Pinpoint the cell where the given text exists, returning its [x, y] midpoint coordinate. 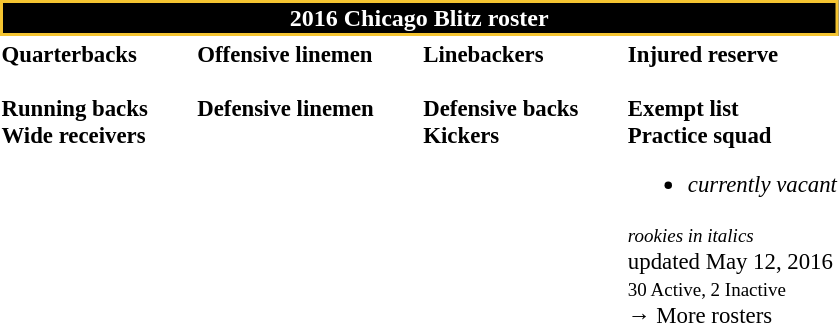
2016 Chicago Blitz roster [419, 18]
